Identify which cell holds the provided text, then report its (x, y) central coordinate. 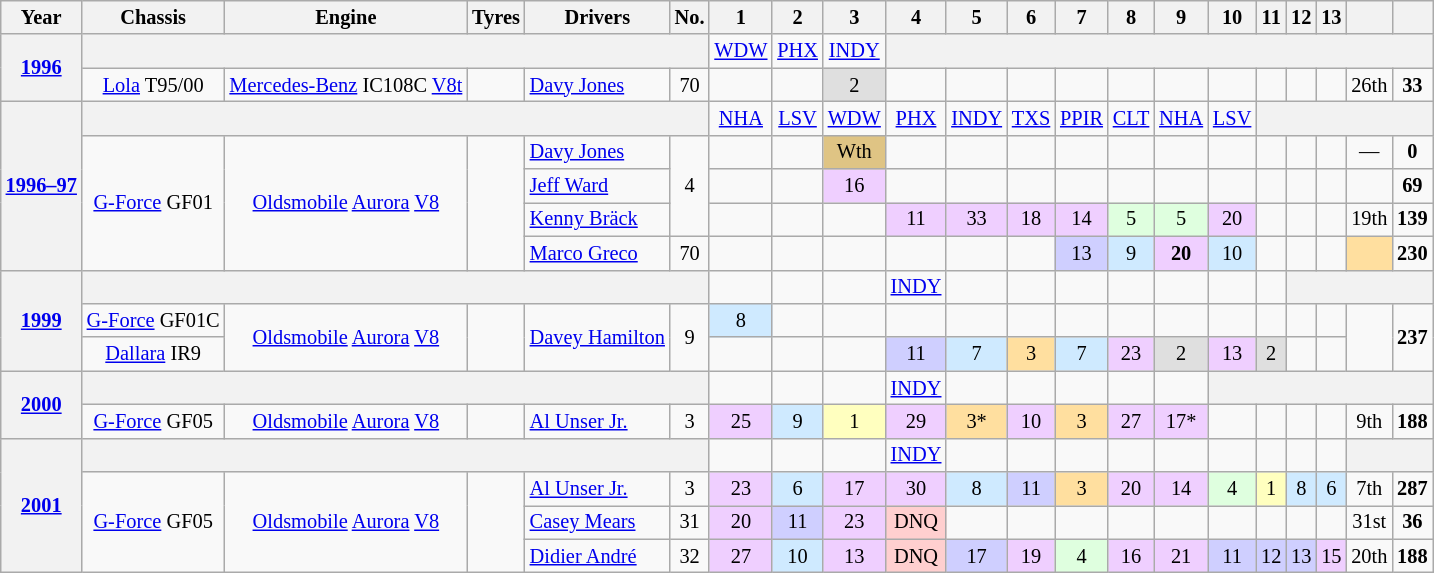
Casey Mears (598, 522)
Engine (346, 17)
G-Force GF01 (154, 202)
Kenny Bräck (598, 219)
230 (1412, 253)
69 (1412, 186)
2000 (42, 404)
0 (1412, 152)
19th (1369, 219)
26th (1369, 85)
7th (1369, 489)
25 (740, 421)
Jeff Ward (598, 186)
Tyres (496, 17)
21 (1181, 556)
18 (1031, 219)
1999 (42, 320)
Mercedes-Benz IC108C V8t (346, 85)
Didier André (598, 556)
No. (690, 17)
Dallara IR9 (154, 354)
1996–97 (42, 185)
TXS (1031, 118)
2001 (42, 506)
237 (1412, 336)
32 (690, 556)
17* (1181, 421)
1996 (42, 68)
9th (1369, 421)
Year (42, 17)
31 (690, 522)
CLT (1131, 118)
G-Force GF01C (154, 320)
287 (1412, 489)
Chassis (154, 17)
— (1369, 152)
15 (1331, 556)
19 (1031, 556)
31st (1369, 522)
3* (976, 421)
139 (1412, 219)
30 (916, 489)
Wth (854, 152)
Davey Hamilton (598, 336)
Lola T95/00 (154, 85)
Drivers (598, 17)
20th (1369, 556)
PPIR (1082, 118)
Marco Greco (598, 253)
36 (1412, 522)
29 (916, 421)
